Provide the (X, Y) coordinate of the cell's center where the given text is located.  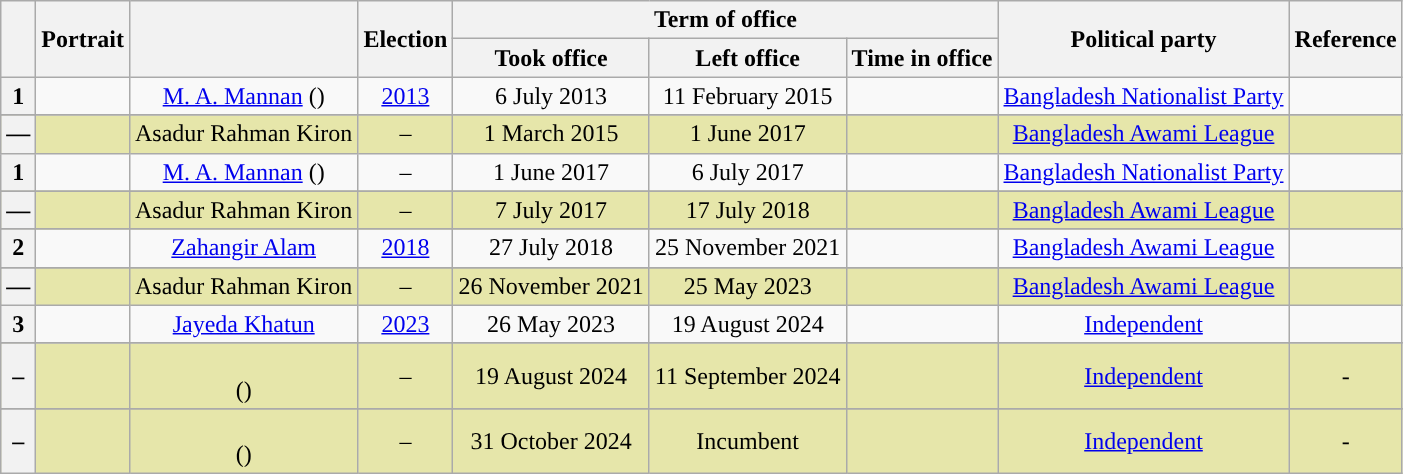
6 July 2017 (748, 172)
7 July 2017 (551, 210)
2018 (406, 248)
Time in office (922, 58)
26 November 2021 (551, 286)
1 March 2015 (551, 134)
3 (18, 324)
27 July 2018 (551, 248)
Political party (1144, 39)
Term of office (726, 20)
2 (18, 248)
Jayeda Khatun (243, 324)
31 October 2024 (551, 440)
Reference (1346, 39)
17 July 2018 (748, 210)
Incumbent (748, 440)
11 February 2015 (748, 96)
25 May 2023 (748, 286)
11 ‍September 2024 (748, 376)
Took office (551, 58)
26 May 2023 (551, 324)
Zahangir Alam (243, 248)
Election (406, 39)
2013 (406, 96)
2023 (406, 324)
Portrait (83, 39)
25 November 2021 (748, 248)
6 July 2013 (551, 96)
Left office (748, 58)
